Output the (x, y) coordinate of the center of the cell containing the given text.  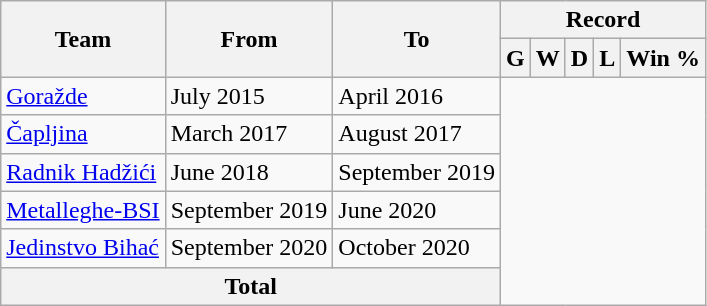
August 2017 (417, 134)
Goražde (83, 96)
June 2018 (249, 172)
Record (604, 20)
Metalleghe-BSI (83, 210)
Win % (664, 58)
April 2016 (417, 96)
October 2020 (417, 248)
D (579, 58)
Team (83, 39)
July 2015 (249, 96)
From (249, 39)
Jedinstvo Bihać (83, 248)
Radnik Hadžići (83, 172)
L (608, 58)
W (548, 58)
Total (251, 286)
Čapljina (83, 134)
June 2020 (417, 210)
To (417, 39)
G (516, 58)
March 2017 (249, 134)
September 2020 (249, 248)
